Search for the cell housing the specified text and yield its [X, Y] center coordinate. 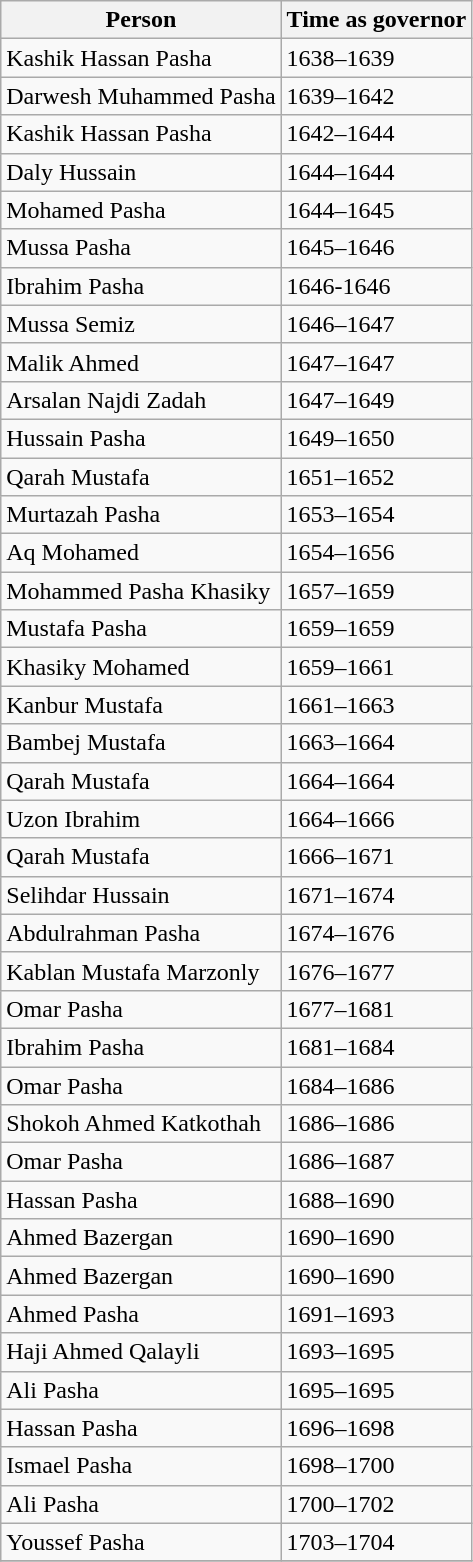
1681–1684 [376, 1047]
Hussain Pasha [141, 438]
Bambej Mustafa [141, 743]
1647–1649 [376, 400]
Shokoh Ahmed Katkothah [141, 1124]
1645–1646 [376, 248]
1666–1671 [376, 857]
Ahmed Pasha [141, 1314]
1642–1644 [376, 134]
1659–1661 [376, 667]
1686–1686 [376, 1124]
Arsalan Najdi Zadah [141, 400]
Kablan Mustafa Marzonly [141, 971]
Daly Hussain [141, 172]
1677–1681 [376, 1009]
1661–1663 [376, 705]
1684–1686 [376, 1085]
1700–1702 [376, 1504]
Khasiky Mohamed [141, 667]
1647–1647 [376, 362]
Time as governor [376, 20]
1663–1664 [376, 743]
1698–1700 [376, 1466]
1653–1654 [376, 515]
Mustafa Pasha [141, 629]
1686–1687 [376, 1162]
1644–1645 [376, 210]
1703–1704 [376, 1542]
Ismael Pasha [141, 1466]
Darwesh Muhammed Pasha [141, 96]
1695–1695 [376, 1390]
Selihdar Hussain [141, 895]
1646-1646 [376, 286]
1676–1677 [376, 971]
1696–1698 [376, 1428]
1693–1695 [376, 1352]
1651–1652 [376, 477]
1646–1647 [376, 324]
Murtazah Pasha [141, 515]
1649–1650 [376, 438]
1671–1674 [376, 895]
Malik Ahmed [141, 362]
Kanbur Mustafa [141, 705]
1639–1642 [376, 96]
1644–1644 [376, 172]
Mohammed Pasha Khasiky [141, 591]
Uzon Ibrahim [141, 819]
1664–1664 [376, 781]
Mohamed Pasha [141, 210]
Mussa Pasha [141, 248]
Aq Mohamed [141, 553]
1659–1659 [376, 629]
Youssef Pasha [141, 1542]
1657–1659 [376, 591]
Haji Ahmed Qalayli [141, 1352]
1638–1639 [376, 58]
1664–1666 [376, 819]
1691–1693 [376, 1314]
Person [141, 20]
Mussa Semiz [141, 324]
1674–1676 [376, 933]
Abdulrahman Pasha [141, 933]
1688–1690 [376, 1200]
1654–1656 [376, 553]
